For the text-containing cell, return its midpoint in (X, Y) coordinate format. 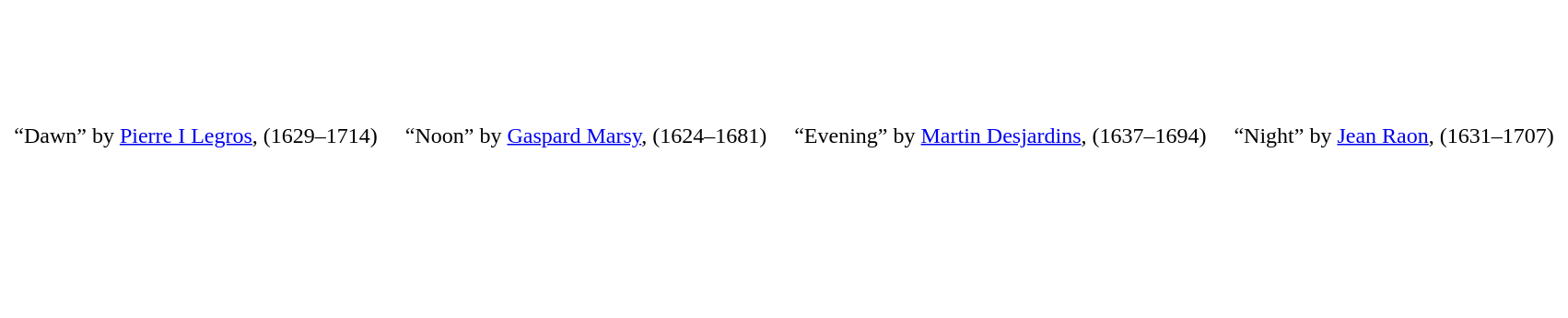
“Evening” by Martin Desjardins, (1637–1694) (1000, 214)
“Night” by Jean Raon, (1631–1707) (1393, 214)
“Noon” by Gaspard Marsy, (1624–1681) (586, 214)
“Dawn” by Pierre I Legros, (1629–1714) (195, 214)
